Output the [x, y] coordinate of the center of the cell containing the given text.  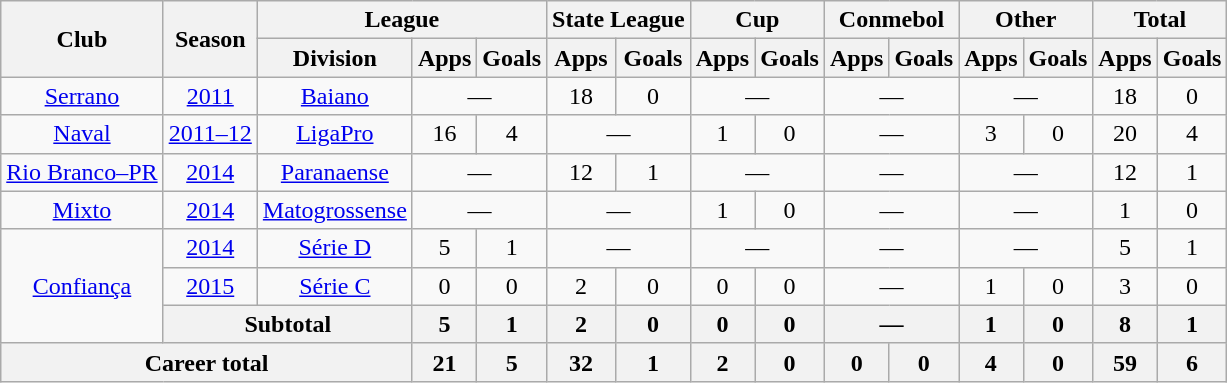
Rio Branco–PR [82, 172]
2015 [210, 286]
LigaPro [334, 134]
Série C [334, 286]
Matogrossense [334, 210]
League [402, 20]
6 [1192, 362]
16 [444, 134]
Division [334, 58]
20 [1125, 134]
Baiano [334, 96]
Other [1026, 20]
2011–12 [210, 134]
Confiança [82, 286]
21 [444, 362]
32 [582, 362]
Serrano [82, 96]
Total [1160, 20]
Paranaense [334, 172]
Career total [207, 362]
Naval [82, 134]
8 [1125, 324]
Season [210, 39]
59 [1125, 362]
Cup [757, 20]
Subtotal [288, 324]
Club [82, 39]
2011 [210, 96]
Série D [334, 248]
Mixto [82, 210]
Conmebol [891, 20]
State League [619, 20]
